Return the (X, Y) coordinate for the center point of the cell that contains the specified text.  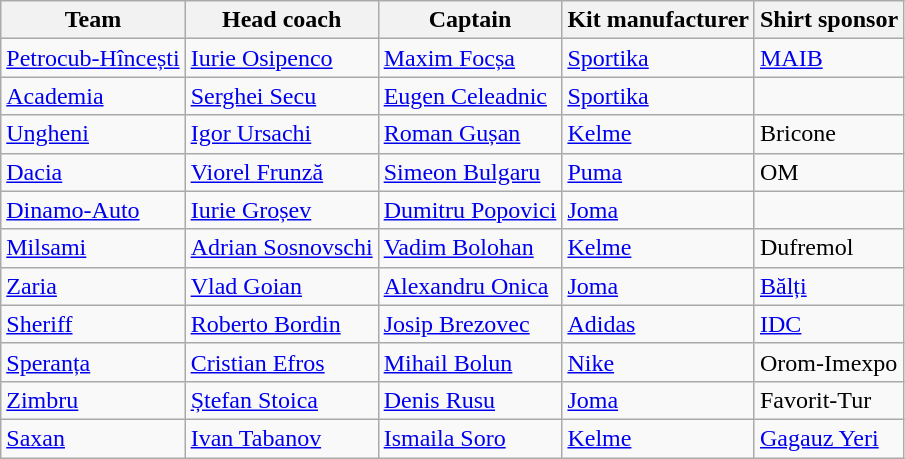
Zaria (93, 286)
Bricone (828, 134)
IDC (828, 324)
Academia (93, 96)
Adidas (658, 324)
Dinamo-Auto (93, 210)
Puma (658, 172)
Milsami (93, 248)
Iurie Groșev (282, 210)
Roberto Bordin (282, 324)
Shirt sponsor (828, 20)
Bălți (828, 286)
Dumitru Popovici (470, 210)
Team (93, 20)
Petrocub-Hîncești (93, 58)
Josip Brezovec (470, 324)
Captain (470, 20)
Simeon Bulgaru (470, 172)
Head coach (282, 20)
Favorit-Tur (828, 400)
Ștefan Stoica (282, 400)
Nike (658, 362)
Viorel Frunză (282, 172)
Vadim Bolohan (470, 248)
Ismaila Soro (470, 438)
Adrian Sosnovschi (282, 248)
Roman Gușan (470, 134)
Speranța (93, 362)
Igor Ursachi (282, 134)
Zimbru (93, 400)
MAIB (828, 58)
Sheriff (93, 324)
Eugen Celeadnic (470, 96)
Dufremol (828, 248)
Serghei Secu (282, 96)
Cristian Efros (282, 362)
Dacia (93, 172)
Gagauz Yeri (828, 438)
Ungheni (93, 134)
OM (828, 172)
Kit manufacturer (658, 20)
Ivan Tabanov (282, 438)
Iurie Osipenco (282, 58)
Maxim Focșa (470, 58)
Vlad Goian (282, 286)
Saxan (93, 438)
Denis Rusu (470, 400)
Alexandru Onica (470, 286)
Mihail Bolun (470, 362)
Orom-Imexpo (828, 362)
